Detect which cell encompasses the target text, then output its [x, y] center coordinate. 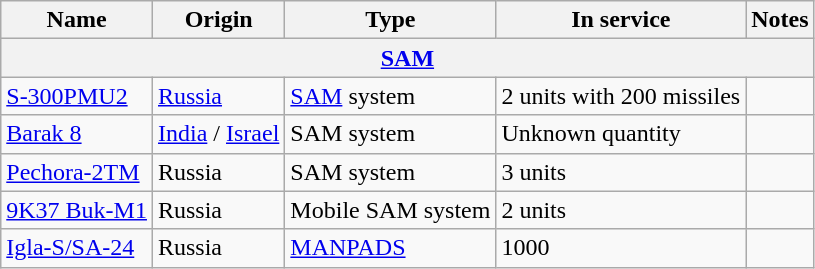
Barak 8 [77, 134]
Pechora-2TM [77, 172]
2 units [621, 210]
In service [621, 20]
Type [390, 20]
S-300PMU2 [77, 96]
Igla-S/SA-24 [77, 248]
MANPADS [390, 248]
9K37 Buk-M1 [77, 210]
India / Israel [218, 134]
Mobile SAM system [390, 210]
1000 [621, 248]
2 units with 200 missiles [621, 96]
3 units [621, 172]
Origin [218, 20]
Name [77, 20]
SAM [408, 58]
Unknown quantity [621, 134]
Notes [780, 20]
